Return the (X, Y) coordinate for the center point of the cell that contains the specified text.  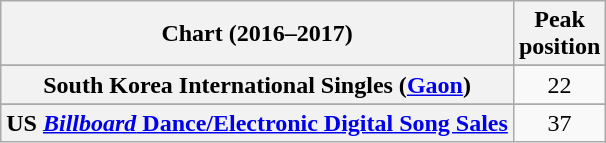
Chart (2016–2017) (258, 34)
US Billboard Dance/Electronic Digital Song Sales (258, 123)
22 (559, 85)
37 (559, 123)
Peakposition (559, 34)
South Korea International Singles (Gaon) (258, 85)
